Identify which cell holds the provided text, then report its [X, Y] central coordinate. 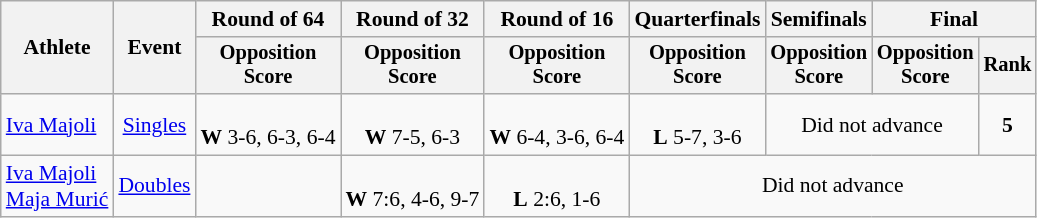
Round of 16 [556, 19]
W 7:6, 4-6, 9-7 [412, 186]
Singles [154, 124]
Doubles [154, 186]
Rank [1008, 66]
5 [1008, 124]
Semifinals [818, 19]
Iva MajoliMaja Murić [58, 186]
L 5-7, 3-6 [697, 124]
Round of 32 [412, 19]
W 6-4, 3-6, 6-4 [556, 124]
Round of 64 [268, 19]
W 3-6, 6-3, 6-4 [268, 124]
L 2:6, 1-6 [556, 186]
Iva Majoli [58, 124]
Event [154, 48]
W 7-5, 6-3 [412, 124]
Athlete [58, 48]
Quarterfinals [697, 19]
Final [954, 19]
